Identify which cell holds the provided text, then report its [X, Y] central coordinate. 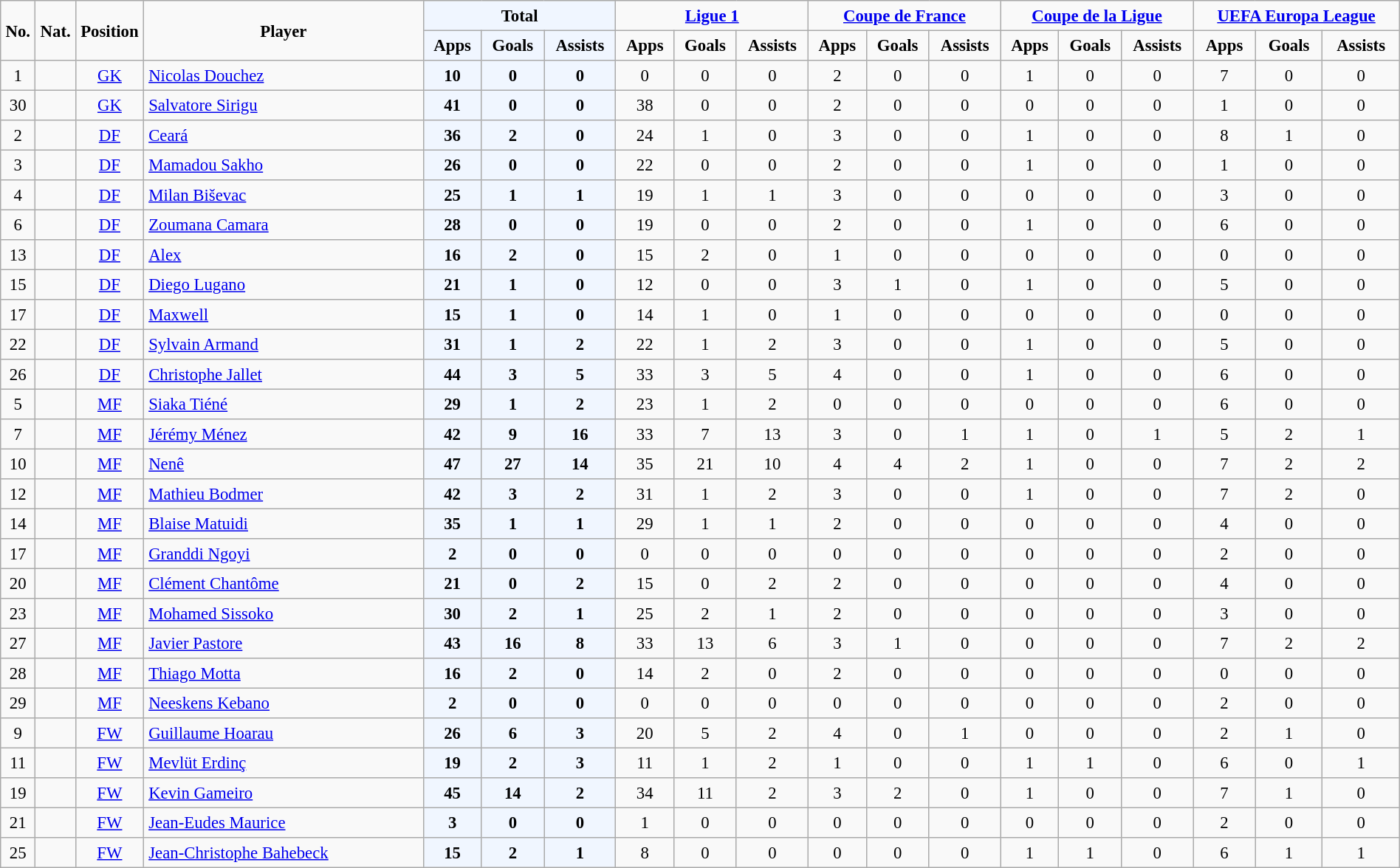
Milan Biševac [284, 195]
45 [452, 793]
Clément Chantôme [284, 583]
Mathieu Bodmer [284, 494]
38 [645, 105]
Maxwell [284, 314]
Christophe Jallet [284, 374]
Nat. [56, 31]
36 [452, 135]
Ligue 1 [712, 15]
Alex [284, 255]
Zoumana Camara [284, 224]
Nenê [284, 464]
Salvatore Sirigu [284, 105]
No. [18, 31]
Position [109, 31]
Ceará [284, 135]
24 [645, 135]
Blaise Matuidi [284, 523]
41 [452, 105]
Nicolas Douchez [284, 75]
Neeskens Kebano [284, 703]
Coupe de la Ligue [1097, 15]
43 [452, 643]
Kevin Gameiro [284, 793]
Player [284, 31]
Mamadou Sakho [284, 165]
Jérémy Ménez [284, 434]
44 [452, 374]
Coupe de France [905, 15]
Mohamed Sissoko [284, 613]
Jean-Eudes Maurice [284, 822]
34 [645, 793]
Total [520, 15]
Diego Lugano [284, 284]
Granddi Ngoyi [284, 554]
Javier Pastore [284, 643]
47 [452, 464]
UEFA Europa League [1297, 15]
Thiago Motta [284, 673]
Sylvain Armand [284, 344]
Siaka Tiéné [284, 404]
Mevlüt Erdinç [284, 762]
Jean-Christophe Bahebeck [284, 852]
Guillaume Hoarau [284, 733]
